From the cell containing the given text, extract its center point as (X, Y) coordinate. 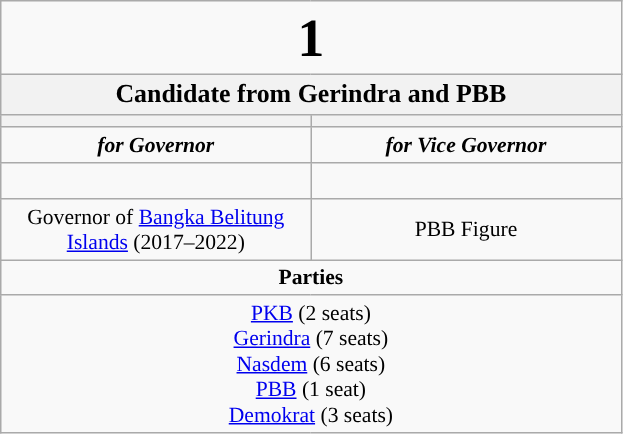
Parties (311, 278)
Candidate from Gerindra and PBB (311, 94)
Governor of Bangka Belitung Islands (2017–2022) (156, 230)
PKB (2 seats)Gerindra (7 seats)Nasdem (6 seats)PBB (1 seat)Demokrat (3 seats) (311, 365)
1 (311, 38)
for Governor (156, 146)
for Vice Governor (466, 146)
PBB Figure (466, 230)
